Pinpoint the cell where the given text exists, returning its (X, Y) midpoint coordinate. 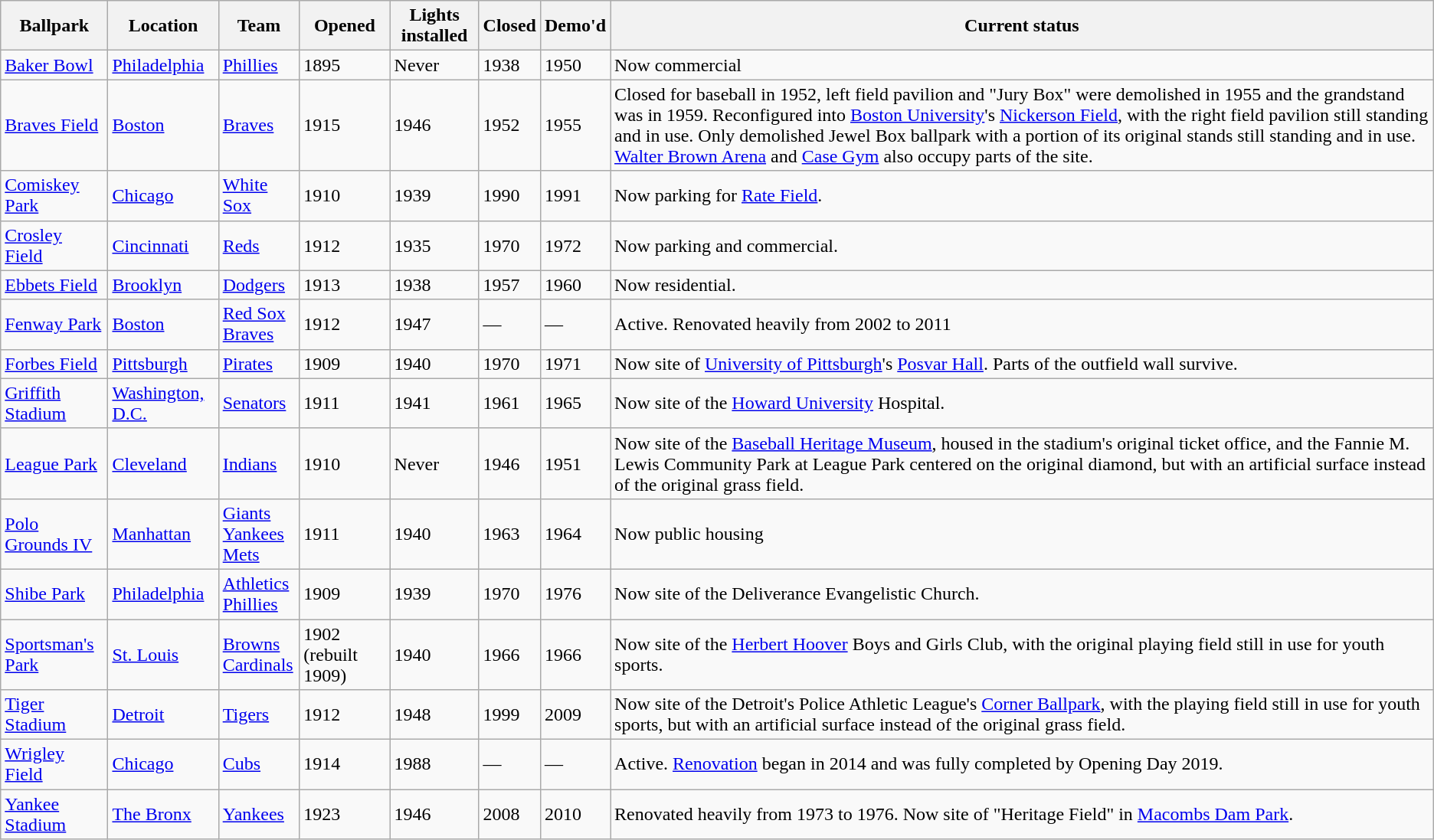
2010 (575, 815)
1913 (345, 285)
Now site of the Howard University Hospital. (1022, 403)
Now public housing (1022, 534)
1972 (575, 245)
AthleticsPhillies (259, 594)
1895 (345, 65)
Active. Renovation began in 2014 and was fully completed by Opening Day 2019. (1022, 764)
1952 (509, 126)
Brooklyn (163, 285)
Griffith Stadium (54, 403)
1999 (509, 715)
League Park (54, 463)
Cubs (259, 764)
Senators (259, 403)
Now parking and commercial. (1022, 245)
BrownsCardinals (259, 654)
GiantsYankeesMets (259, 534)
1935 (434, 245)
1914 (345, 764)
Now residential. (1022, 285)
1990 (509, 196)
Manhattan (163, 534)
Now parking for Rate Field. (1022, 196)
St. Louis (163, 654)
Ballpark (54, 26)
Cleveland (163, 463)
Phillies (259, 65)
1947 (434, 325)
Now site of University of Pittsburgh's Posvar Hall. Parts of the outfield wall survive. (1022, 364)
1923 (345, 815)
Ebbets Field (54, 285)
Pittsburgh (163, 364)
Location (163, 26)
1902 (rebuilt 1909) (345, 654)
Washington, D.C. (163, 403)
Demo'd (575, 26)
The Bronx (163, 815)
Now commercial (1022, 65)
2008 (509, 815)
Braves Field (54, 126)
Now site of the Herbert Hoover Boys and Girls Club, with the original playing field still in use for youth sports. (1022, 654)
1971 (575, 364)
Baker Bowl (54, 65)
Polo Grounds IV (54, 534)
Current status (1022, 26)
Shibe Park (54, 594)
Team (259, 26)
Pirates (259, 364)
Tiger Stadium (54, 715)
Braves (259, 126)
Fenway Park (54, 325)
Opened (345, 26)
Active. Renovated heavily from 2002 to 2011 (1022, 325)
1991 (575, 196)
1960 (575, 285)
1955 (575, 126)
Lights installed (434, 26)
Closed (509, 26)
1988 (434, 764)
1948 (434, 715)
Renovated heavily from 1973 to 1976. Now site of "Heritage Field" in Macombs Dam Park. (1022, 815)
Now site of the Deliverance Evangelistic Church. (1022, 594)
1950 (575, 65)
Red SoxBraves (259, 325)
2009 (575, 715)
Yankees (259, 815)
1951 (575, 463)
1963 (509, 534)
1965 (575, 403)
Dodgers (259, 285)
1941 (434, 403)
Yankee Stadium (54, 815)
Sportsman's Park (54, 654)
Forbes Field (54, 364)
Reds (259, 245)
Indians (259, 463)
Crosley Field (54, 245)
1915 (345, 126)
Comiskey Park (54, 196)
1976 (575, 594)
1964 (575, 534)
Wrigley Field (54, 764)
1957 (509, 285)
1961 (509, 403)
Tigers (259, 715)
White Sox (259, 196)
Cincinnati (163, 245)
Detroit (163, 715)
